For the text-containing cell, return its midpoint in [X, Y] coordinate format. 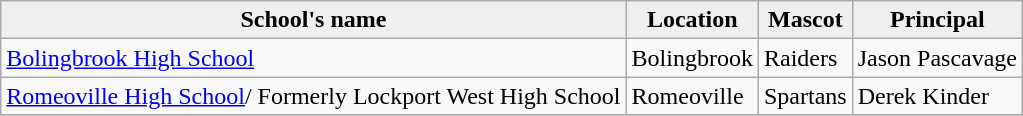
Raiders [805, 58]
Derek Kinder [937, 96]
Bolingbrook [692, 58]
Bolingbrook High School [314, 58]
School's name [314, 20]
Principal [937, 20]
Spartans [805, 96]
Romeoville High School/ Formerly Lockport West High School [314, 96]
Location [692, 20]
Mascot [805, 20]
Jason Pascavage [937, 58]
Romeoville [692, 96]
